For the text-containing cell, return its midpoint in (X, Y) coordinate format. 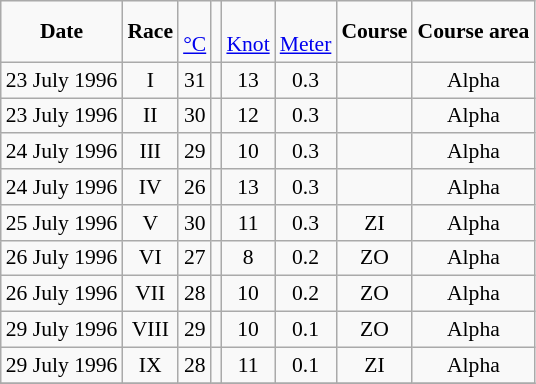
12 (248, 116)
V (150, 223)
31 (194, 80)
VIII (150, 330)
Date (62, 32)
26 (194, 187)
II (150, 116)
I (150, 80)
Course (374, 32)
VI (150, 258)
IX (150, 365)
Meter (306, 32)
IV (150, 187)
8 (248, 258)
27 (194, 258)
Course area (473, 32)
III (150, 152)
Knot (248, 32)
°C (194, 32)
Race (150, 32)
VII (150, 294)
25 July 1996 (62, 223)
